Extract the (x, y) coordinate from the center of the cell holding the provided text.  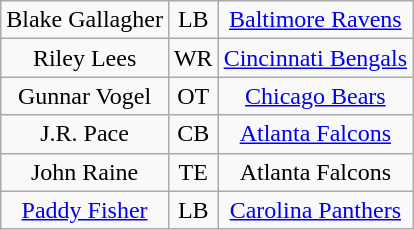
Cincinnati Bengals (315, 58)
Carolina Panthers (315, 210)
Paddy Fisher (85, 210)
Gunnar Vogel (85, 96)
TE (193, 172)
John Raine (85, 172)
WR (193, 58)
Baltimore Ravens (315, 20)
J.R. Pace (85, 134)
Blake Gallagher (85, 20)
CB (193, 134)
Chicago Bears (315, 96)
Riley Lees (85, 58)
OT (193, 96)
